Determine the (X, Y) coordinate at the center of the cell enclosing the given text.  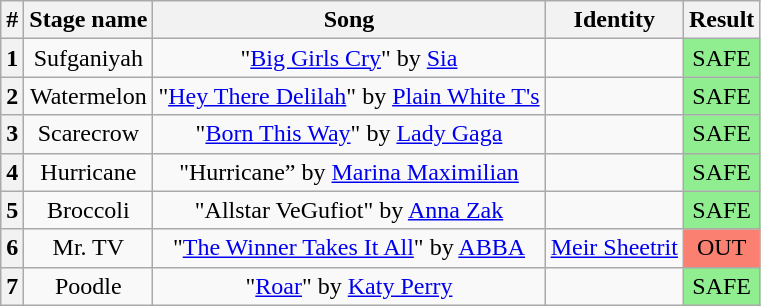
Song (349, 20)
Broccoli (88, 210)
5 (12, 210)
1 (12, 58)
Identity (614, 20)
"The Winner Takes It All" by ABBA (349, 248)
Stage name (88, 20)
OUT (721, 248)
Meir Sheetrit (614, 248)
Mr. TV (88, 248)
"Born This Way" by Lady Gaga (349, 134)
"Roar" by Katy Perry (349, 286)
4 (12, 172)
Result (721, 20)
Watermelon (88, 96)
"Big Girls Cry" by Sia (349, 58)
Poodle (88, 286)
7 (12, 286)
"Allstar VeGufiot" by Anna Zak (349, 210)
Hurricane (88, 172)
2 (12, 96)
"Hurricane” by Marina Maximilian (349, 172)
6 (12, 248)
"Hey There Delilah" by Plain White T's (349, 96)
Scarecrow (88, 134)
# (12, 20)
Sufganiyah (88, 58)
3 (12, 134)
